Locate the cell with the specified text and output its (X, Y) center coordinate. 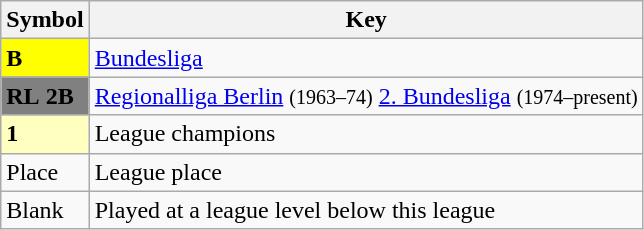
League champions (366, 134)
Key (366, 20)
RL 2B (45, 96)
Played at a league level below this league (366, 210)
Bundesliga (366, 58)
Symbol (45, 20)
1 (45, 134)
Regionalliga Berlin (1963–74) 2. Bundesliga (1974–present) (366, 96)
B (45, 58)
Place (45, 172)
League place (366, 172)
Blank (45, 210)
